Determine the [X, Y] coordinate at the center of the cell enclosing the given text.  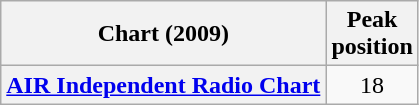
18 [372, 85]
Chart (2009) [164, 34]
Peakposition [372, 34]
AIR Independent Radio Chart [164, 85]
